Determine the (x, y) coordinate at the center of the cell enclosing the given text.  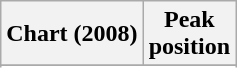
Peakposition (189, 34)
Chart (2008) (72, 34)
